Scan for the cell matching the given text and deliver its [X, Y] coordinate at center. 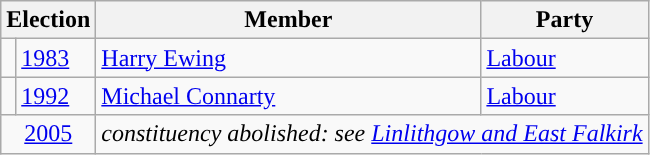
2005 [48, 134]
Party [564, 20]
Michael Connarty [288, 96]
1983 [56, 58]
Member [288, 20]
1992 [56, 96]
Election [48, 20]
constituency abolished: see Linlithgow and East Falkirk [372, 134]
Harry Ewing [288, 58]
